Provide the [X, Y] coordinate of the cell's center where the given text is located.  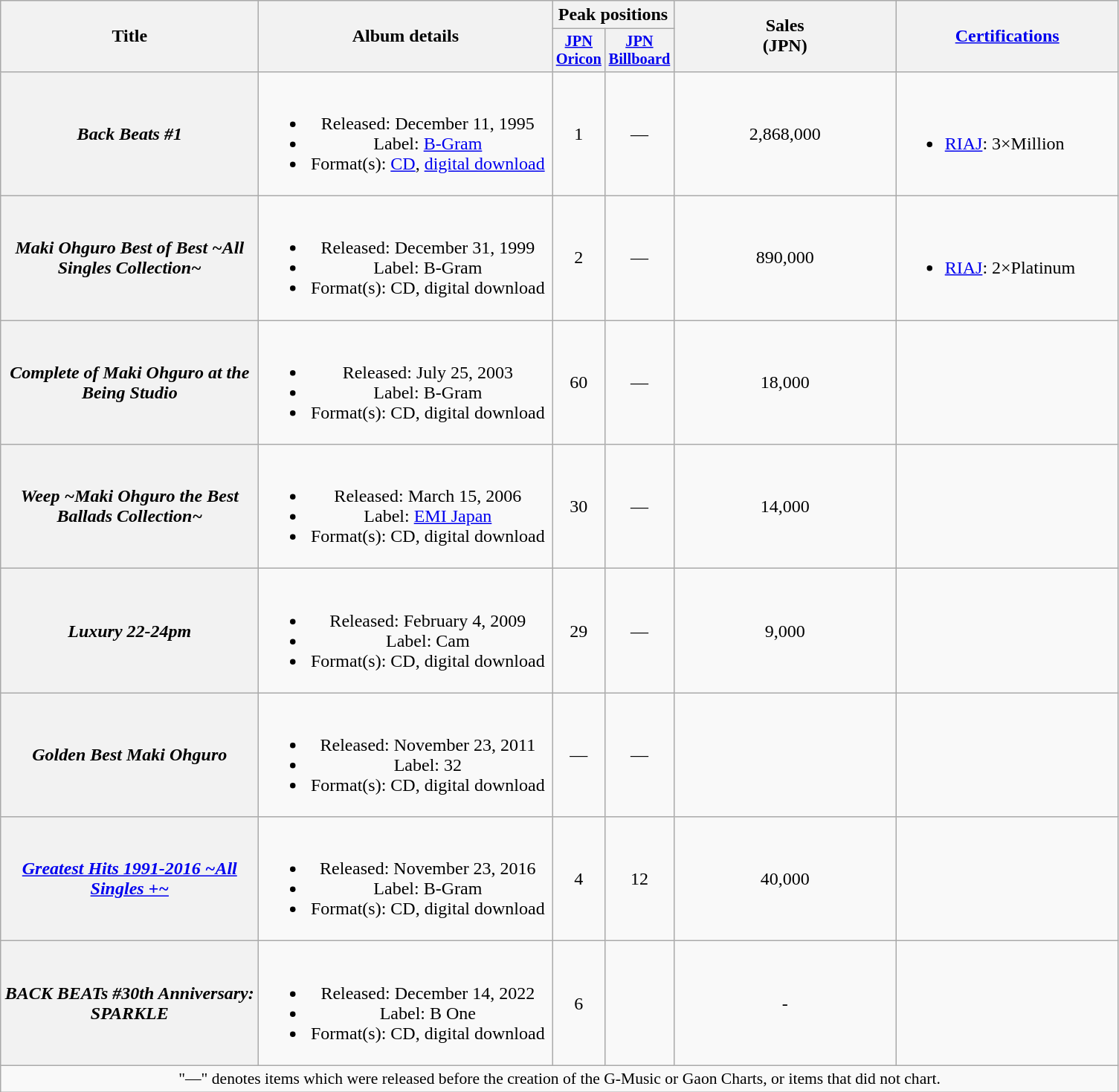
40,000 [785, 879]
RIAJ: 2×Platinum [1007, 259]
4 [578, 879]
1 [578, 134]
60 [578, 382]
JPNOricon [578, 51]
29 [578, 630]
30 [578, 507]
Released: March 15, 2006Label: EMI JapanFormat(s): CD, digital download [406, 507]
Sales(JPN) [785, 36]
Released: December 11, 1995Label: B-GramFormat(s): CD, digital download [406, 134]
Certifications [1007, 36]
Complete of Maki Ohguro at the Being Studio [129, 382]
12 [639, 879]
BACK BEATs #30th Anniversary: SPARKLE [129, 1004]
- [785, 1004]
9,000 [785, 630]
18,000 [785, 382]
Peak positions [613, 15]
Luxury 22-24pm [129, 630]
Released: November 23, 2016Label: B-GramFormat(s): CD, digital download [406, 879]
2,868,000 [785, 134]
Released: December 31, 1999Label: B-GramFormat(s): CD, digital download [406, 259]
"—" denotes items which were released before the creation of the G-Music or Gaon Charts, or items that did not chart. [559, 1079]
RIAJ: 3×Million [1007, 134]
14,000 [785, 507]
Greatest Hits 1991-2016 ~All Singles +~ [129, 879]
Back Beats #1 [129, 134]
JPNBillboard [639, 51]
Album details [406, 36]
Released: July 25, 2003Label: B-GramFormat(s): CD, digital download [406, 382]
Released: December 14, 2022Label: B OneFormat(s): CD, digital download [406, 1004]
890,000 [785, 259]
Released: February 4, 2009Label: CamFormat(s): CD, digital download [406, 630]
2 [578, 259]
Maki Ohguro Best of Best ~All Singles Collection~ [129, 259]
6 [578, 1004]
Golden Best Maki Ohguro [129, 755]
Weep ~Maki Ohguro the Best Ballads Collection~ [129, 507]
Title [129, 36]
Released: November 23, 2011Label: 32Format(s): CD, digital download [406, 755]
